Search for the cell housing the specified text and yield its [x, y] center coordinate. 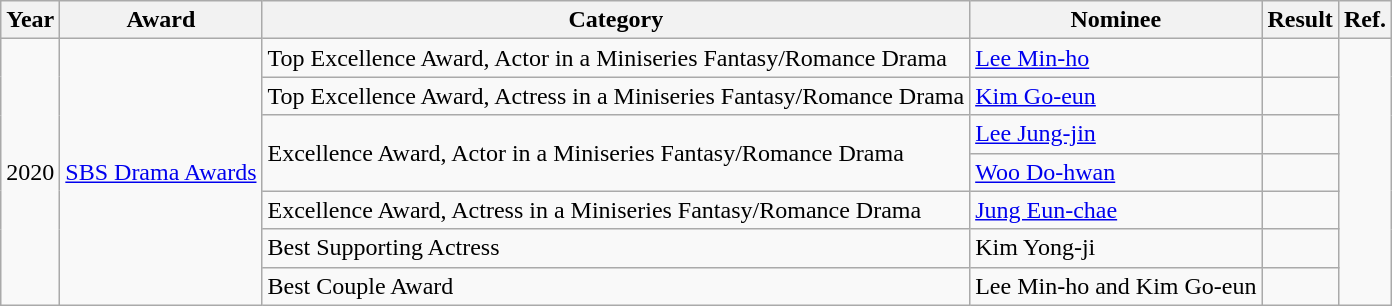
Lee Min-ho and Kim Go-eun [1116, 286]
Lee Jung-jin [1116, 134]
Category [616, 20]
Result [1300, 20]
Best Couple Award [616, 286]
Award [161, 20]
Jung Eun-chae [1116, 210]
Excellence Award, Actor in a Miniseries Fantasy/Romance Drama [616, 153]
2020 [30, 172]
Best Supporting Actress [616, 248]
Top Excellence Award, Actor in a Miniseries Fantasy/Romance Drama [616, 58]
Top Excellence Award, Actress in a Miniseries Fantasy/Romance Drama [616, 96]
Ref. [1364, 20]
Excellence Award, Actress in a Miniseries Fantasy/Romance Drama [616, 210]
Year [30, 20]
Lee Min-ho [1116, 58]
Woo Do-hwan [1116, 172]
Kim Yong-ji [1116, 248]
SBS Drama Awards [161, 172]
Nominee [1116, 20]
Kim Go-eun [1116, 96]
